Determine the (X, Y) coordinate at the center of the cell enclosing the given text.  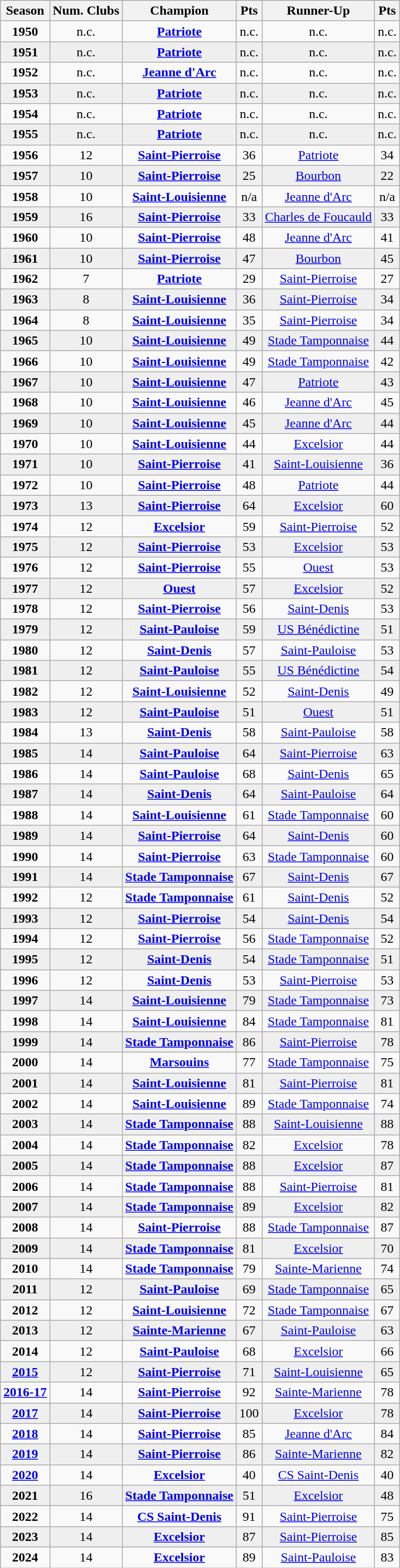
83 (387, 1557)
1990 (25, 856)
1997 (25, 1001)
1980 (25, 650)
29 (249, 279)
43 (387, 382)
1952 (25, 73)
46 (249, 403)
2021 (25, 1495)
1957 (25, 176)
1974 (25, 526)
1968 (25, 403)
1991 (25, 877)
2015 (25, 1372)
2024 (25, 1557)
1956 (25, 155)
1955 (25, 134)
Champion (179, 11)
2022 (25, 1516)
72 (249, 1310)
2007 (25, 1207)
69 (249, 1290)
1963 (25, 300)
2005 (25, 1165)
1996 (25, 980)
1975 (25, 547)
Season (25, 11)
2016-17 (25, 1392)
2010 (25, 1269)
Num. Clubs (86, 11)
Runner-Up (318, 11)
1977 (25, 588)
2017 (25, 1413)
1970 (25, 444)
1981 (25, 671)
77 (249, 1062)
91 (249, 1516)
7 (86, 279)
100 (249, 1413)
1984 (25, 733)
1995 (25, 960)
66 (387, 1351)
1960 (25, 237)
Marsouins (179, 1062)
1964 (25, 320)
1976 (25, 567)
2012 (25, 1310)
2019 (25, 1454)
1969 (25, 423)
1967 (25, 382)
2004 (25, 1145)
2018 (25, 1434)
1961 (25, 258)
70 (387, 1248)
2023 (25, 1537)
1987 (25, 794)
92 (249, 1392)
1951 (25, 52)
1983 (25, 712)
1966 (25, 361)
1972 (25, 485)
2011 (25, 1290)
25 (249, 176)
1985 (25, 753)
2014 (25, 1351)
27 (387, 279)
2003 (25, 1124)
1998 (25, 1021)
2002 (25, 1104)
2001 (25, 1083)
1965 (25, 341)
2000 (25, 1062)
35 (249, 320)
1982 (25, 691)
1989 (25, 835)
1959 (25, 217)
Charles de Foucauld (318, 217)
2020 (25, 1475)
1953 (25, 93)
1950 (25, 31)
22 (387, 176)
1993 (25, 918)
71 (249, 1372)
2009 (25, 1248)
1994 (25, 939)
73 (387, 1001)
1973 (25, 506)
1962 (25, 279)
1979 (25, 630)
1958 (25, 196)
42 (387, 361)
1986 (25, 774)
1992 (25, 897)
2008 (25, 1227)
1971 (25, 464)
1999 (25, 1042)
1978 (25, 609)
2013 (25, 1331)
2006 (25, 1186)
1954 (25, 114)
1988 (25, 815)
